For the text-containing cell, return its midpoint in [x, y] coordinate format. 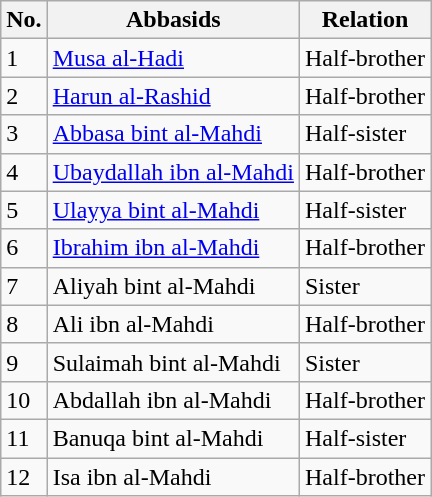
2 [24, 96]
Musa al-Hadi [173, 58]
Abbasids [173, 20]
Ubaydallah ibn al-Mahdi [173, 172]
11 [24, 438]
Abbasa bint al-Mahdi [173, 134]
Ulayya bint al-Mahdi [173, 210]
Ali ibn al-Mahdi [173, 324]
Relation [364, 20]
3 [24, 134]
Ibrahim ibn al-Mahdi [173, 248]
Sulaimah bint al-Mahdi [173, 362]
6 [24, 248]
9 [24, 362]
12 [24, 477]
7 [24, 286]
5 [24, 210]
Isa ibn al-Mahdi [173, 477]
4 [24, 172]
Aliyah bint al-Mahdi [173, 286]
8 [24, 324]
Harun al-Rashid [173, 96]
Abdallah ibn al-Mahdi [173, 400]
1 [24, 58]
10 [24, 400]
No. [24, 20]
Banuqa bint al-Mahdi [173, 438]
